Search for the cell housing the specified text and yield its [x, y] center coordinate. 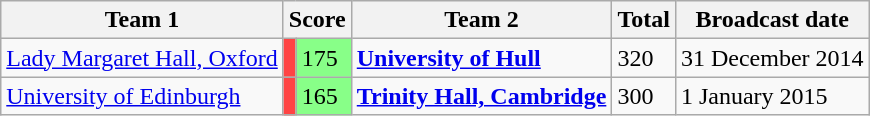
Lady Margaret Hall, Oxford [142, 58]
Score [317, 20]
175 [324, 58]
165 [324, 96]
Broadcast date [772, 20]
Team 2 [482, 20]
Trinity Hall, Cambridge [482, 96]
300 [644, 96]
1 January 2015 [772, 96]
University of Hull [482, 58]
Team 1 [142, 20]
320 [644, 58]
31 December 2014 [772, 58]
University of Edinburgh [142, 96]
Total [644, 20]
